Output the (X, Y) coordinate of the center of the cell containing the given text.  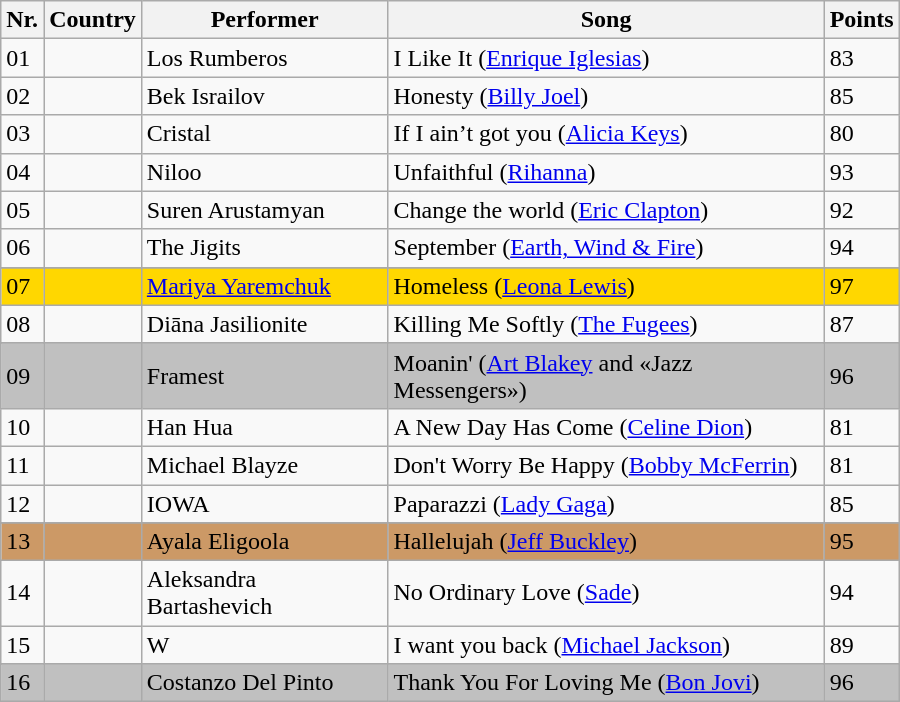
The Jigits (264, 248)
Paparazzi (Lady Gaga) (606, 503)
Cristal (264, 134)
Los Rumberos (264, 58)
Michael Blayze (264, 465)
Diāna Jasilionite (264, 324)
93 (862, 172)
A New Day Has Come (Celine Dion) (606, 427)
Honesty (Billy Joel) (606, 96)
I want you back (Michael Jackson) (606, 645)
10 (22, 427)
02 (22, 96)
Change the world (Eric Clapton) (606, 210)
01 (22, 58)
15 (22, 645)
09 (22, 376)
No Ordinary Love (Sade) (606, 594)
05 (22, 210)
03 (22, 134)
Framest (264, 376)
Moanin' (Art Blakey and «Jazz Messengers») (606, 376)
Niloo (264, 172)
If I ain’t got you (Alicia Keys) (606, 134)
16 (22, 683)
Han Hua (264, 427)
13 (22, 542)
08 (22, 324)
Performer (264, 20)
Points (862, 20)
04 (22, 172)
11 (22, 465)
89 (862, 645)
Song (606, 20)
97 (862, 286)
Nr. (22, 20)
Suren Arustamyan (264, 210)
Costanzo Del Pinto (264, 683)
IOWA (264, 503)
14 (22, 594)
07 (22, 286)
Mariya Yaremchuk (264, 286)
80 (862, 134)
Ayala Eligoola (264, 542)
92 (862, 210)
95 (862, 542)
Country (93, 20)
Don't Worry Be Happy (Bobby McFerrin) (606, 465)
12 (22, 503)
Aleksandra Bartashevich (264, 594)
W (264, 645)
Homeless (Leona Lewis) (606, 286)
Bek Israilov (264, 96)
Hallelujah (Jeff Buckley) (606, 542)
Killing Me Softly (The Fugees) (606, 324)
Unfaithful (Rihanna) (606, 172)
87 (862, 324)
I Like It (Enrique Iglesias) (606, 58)
83 (862, 58)
September (Earth, Wind & Fire) (606, 248)
06 (22, 248)
Thank You For Loving Me (Bon Jovi) (606, 683)
